Extract the (x, y) coordinate from the center of the cell holding the provided text.  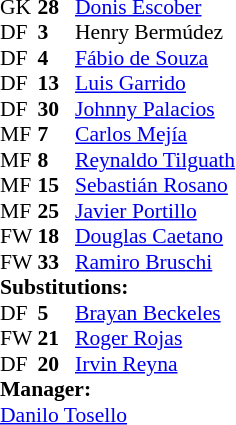
13 (57, 83)
Fábio de Souza (155, 58)
Reynaldo Tilguath (155, 160)
33 (57, 262)
Ramiro Bruschi (155, 262)
8 (57, 160)
Luis Garrido (155, 83)
Irvin Reyna (155, 364)
Javier Portillo (155, 211)
3 (57, 33)
21 (57, 339)
Sebastián Rosano (155, 185)
Substitutions: (118, 287)
18 (57, 237)
5 (57, 313)
30 (57, 109)
15 (57, 185)
Brayan Beckeles (155, 313)
7 (57, 135)
Douglas Caetano (155, 237)
Henry Bermúdez (155, 33)
Roger Rojas (155, 339)
20 (57, 364)
Carlos Mejía (155, 135)
Manager: (118, 389)
25 (57, 211)
Johnny Palacios (155, 109)
4 (57, 58)
